Identify which cell holds the provided text, then report its [X, Y] central coordinate. 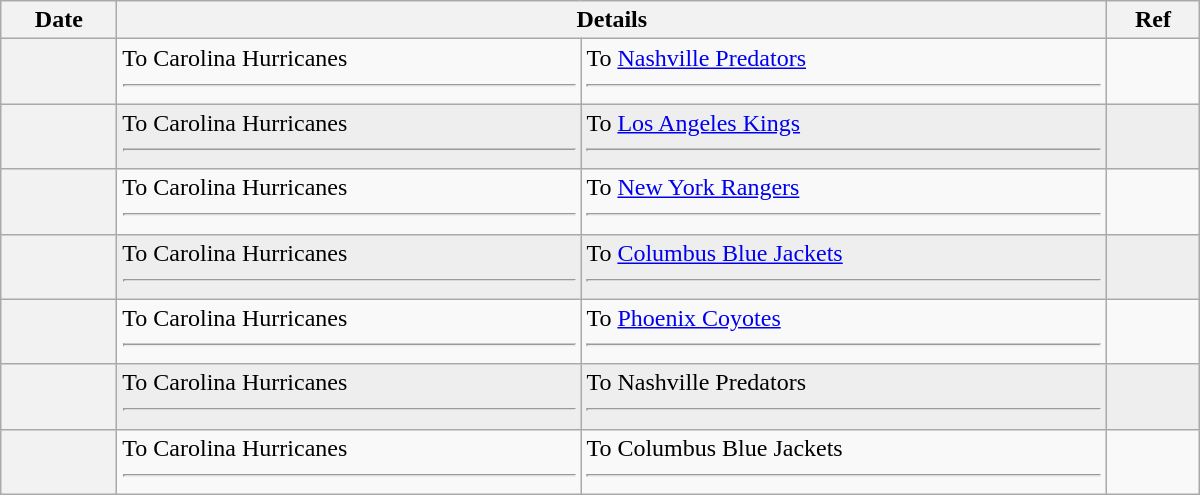
To New York Rangers [844, 202]
Ref [1154, 20]
To Los Angeles Kings [844, 136]
To Phoenix Coyotes [844, 332]
Details [612, 20]
Date [59, 20]
